Determine the (X, Y) coordinate at the center of the cell enclosing the given text.  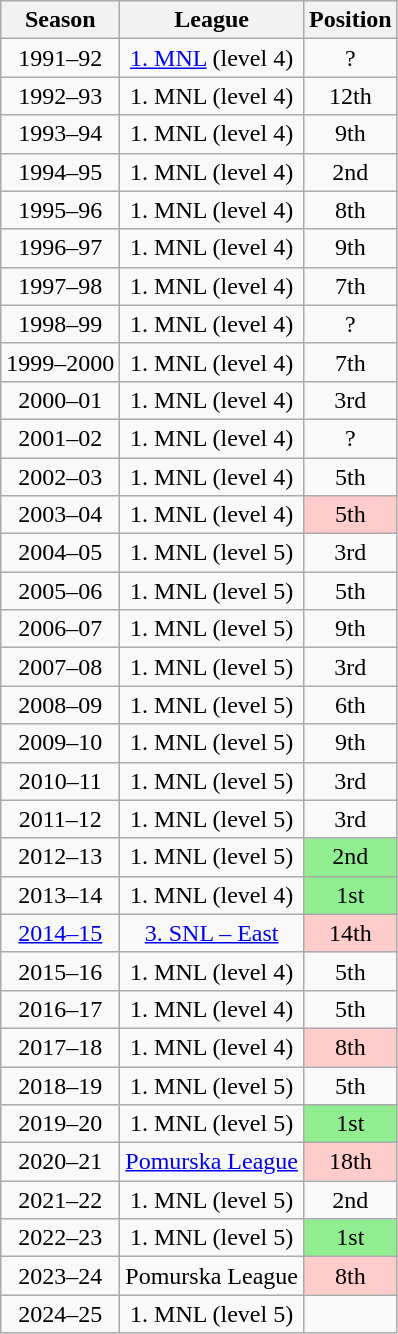
18th (350, 1162)
2002–03 (60, 477)
2017–18 (60, 1047)
2023–24 (60, 1276)
1994–95 (60, 172)
2015–16 (60, 971)
6th (350, 705)
2024–25 (60, 1314)
2006–07 (60, 629)
2001–02 (60, 438)
2010–11 (60, 781)
2008–09 (60, 705)
12th (350, 96)
2020–21 (60, 1162)
1995–96 (60, 210)
2016–17 (60, 1009)
1991–92 (60, 58)
1993–94 (60, 134)
3. SNL – East (212, 933)
2009–10 (60, 743)
1997–98 (60, 286)
2019–20 (60, 1124)
1998–99 (60, 324)
2003–04 (60, 515)
2013–14 (60, 895)
1999–2000 (60, 362)
2007–08 (60, 667)
2021–22 (60, 1200)
Season (60, 20)
1996–97 (60, 248)
2022–23 (60, 1238)
1992–93 (60, 96)
2000–01 (60, 400)
League (212, 20)
Position (350, 20)
2004–05 (60, 553)
2011–12 (60, 819)
2018–19 (60, 1085)
14th (350, 933)
2012–13 (60, 857)
2014–15 (60, 933)
2005–06 (60, 591)
